Search for the cell housing the specified text and yield its (X, Y) center coordinate. 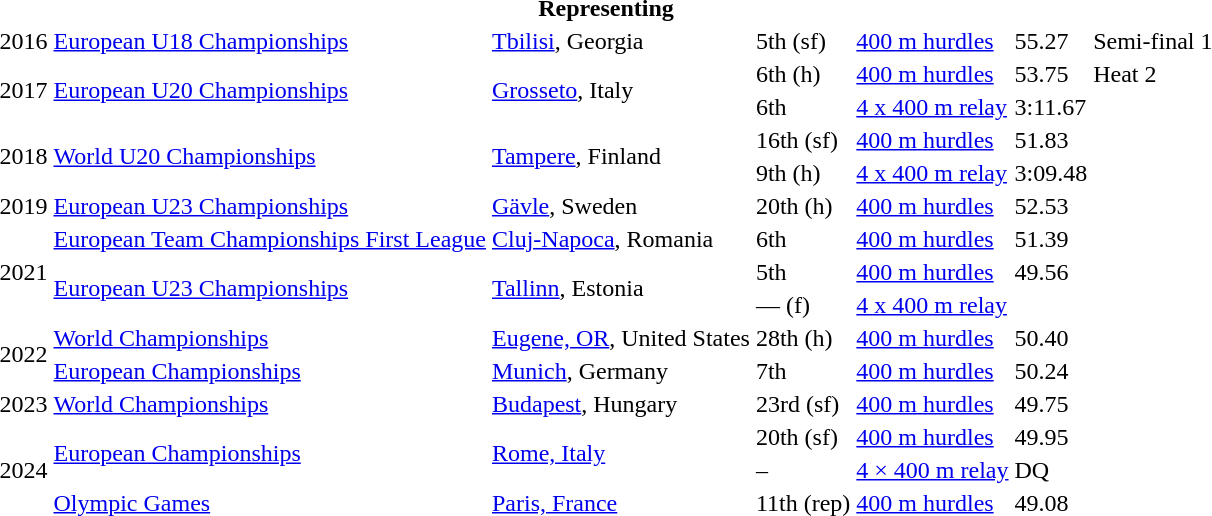
Eugene, OR, United States (620, 338)
49.95 (1051, 437)
– (802, 470)
5th (802, 272)
7th (802, 371)
20th (h) (802, 206)
European U18 Championships (270, 41)
European Team Championships First League (270, 239)
Rome, Italy (620, 454)
— (f) (802, 305)
23rd (sf) (802, 404)
3:11.67 (1051, 107)
Tbilisi, Georgia (620, 41)
51.39 (1051, 239)
51.83 (1051, 140)
5th (sf) (802, 41)
4 × 400 m relay (932, 470)
World U20 Championships (270, 156)
49.75 (1051, 404)
Budapest, Hungary (620, 404)
Munich, Germany (620, 371)
Grosseto, Italy (620, 90)
16th (sf) (802, 140)
28th (h) (802, 338)
52.53 (1051, 206)
50.24 (1051, 371)
49.56 (1051, 272)
DQ (1051, 470)
53.75 (1051, 74)
20th (sf) (802, 437)
Gävle, Sweden (620, 206)
9th (h) (802, 173)
Cluj-Napoca, Romania (620, 239)
3:09.48 (1051, 173)
6th (h) (802, 74)
50.40 (1051, 338)
Tallinn, Estonia (620, 288)
Tampere, Finland (620, 156)
55.27 (1051, 41)
European U20 Championships (270, 90)
